Detect which cell encompasses the target text, then output its (x, y) center coordinate. 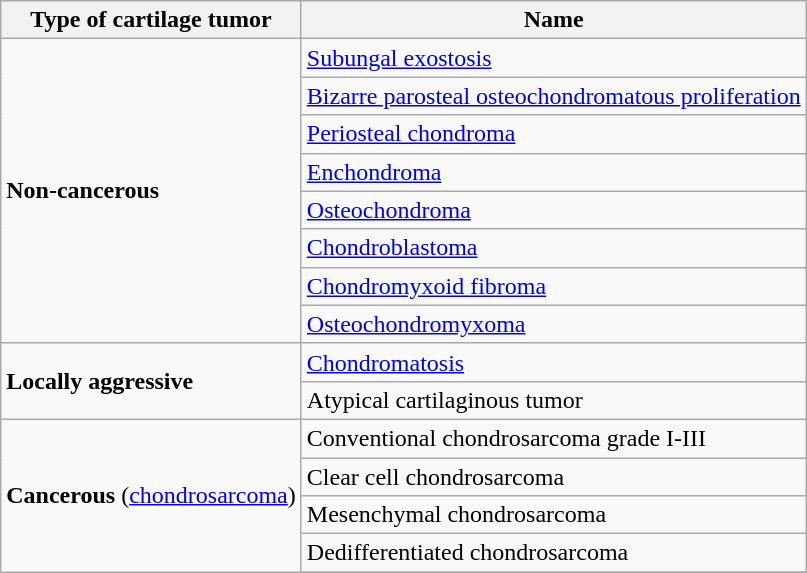
Dedifferentiated chondrosarcoma (554, 553)
Conventional chondrosarcoma grade I-III (554, 438)
Locally aggressive (152, 381)
Mesenchymal chondrosarcoma (554, 515)
Periosteal chondroma (554, 134)
Chondromatosis (554, 362)
Enchondroma (554, 172)
Name (554, 20)
Osteochondromyxoma (554, 324)
Bizarre parosteal osteochondromatous proliferation (554, 96)
Chondromyxoid fibroma (554, 286)
Non-cancerous (152, 191)
Subungal exostosis (554, 58)
Osteochondroma (554, 210)
Chondroblastoma (554, 248)
Atypical cartilaginous tumor (554, 400)
Type of cartilage tumor (152, 20)
Clear cell chondrosarcoma (554, 477)
Cancerous (chondrosarcoma) (152, 495)
